For the text-containing cell, return its midpoint in [X, Y] coordinate format. 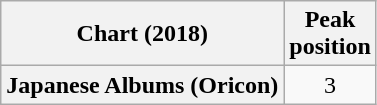
3 [330, 85]
Peakposition [330, 34]
Japanese Albums (Oricon) [142, 85]
Chart (2018) [142, 34]
